Output the (x, y) coordinate of the center of the cell containing the given text.  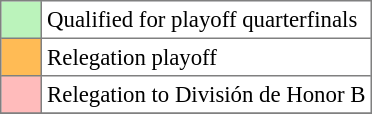
Qualified for playoff quarterfinals (206, 20)
Relegation playoff (206, 57)
Relegation to División de Honor B (206, 95)
